Locate the cell with the specified text and output its [X, Y] center coordinate. 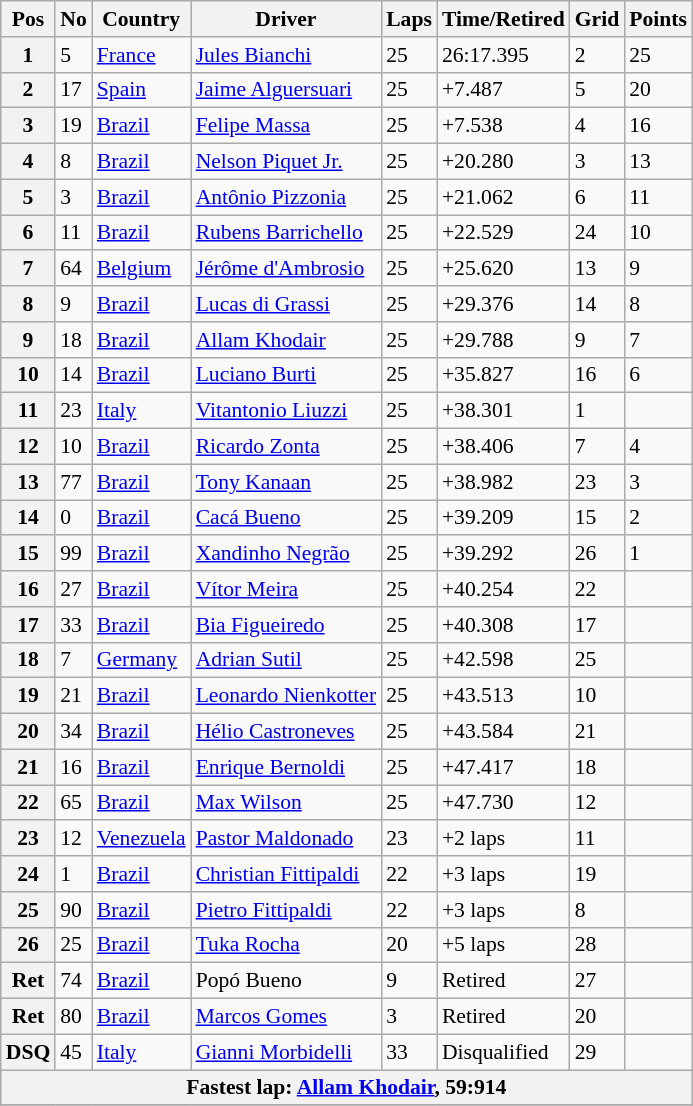
+21.062 [504, 197]
74 [74, 981]
Nelson Piquet Jr. [286, 162]
Venezuela [142, 839]
+7.538 [504, 126]
Hélio Castroneves [286, 732]
+29.376 [504, 304]
+39.209 [504, 518]
28 [598, 945]
+40.308 [504, 625]
Laps [409, 19]
Country [142, 19]
65 [74, 803]
64 [74, 269]
Tony Kanaan [286, 482]
Leonardo Nienkotter [286, 696]
Antônio Pizzonia [286, 197]
26:17.395 [504, 55]
France [142, 55]
Pastor Maldonado [286, 839]
Fastest lap: Allam Khodair, 59:914 [346, 1088]
+42.598 [504, 660]
Ricardo Zonta [286, 447]
Vítor Meira [286, 589]
Enrique Bernoldi [286, 767]
+47.417 [504, 767]
+47.730 [504, 803]
Disqualified [504, 1052]
99 [74, 554]
Gianni Morbidelli [286, 1052]
Felipe Massa [286, 126]
+7.487 [504, 90]
+40.254 [504, 589]
Vitantonio Liuzzi [286, 411]
Jérôme d'Ambrosio [286, 269]
+38.301 [504, 411]
+35.827 [504, 375]
Bia Figueiredo [286, 625]
Tuka Rocha [286, 945]
Marcos Gomes [286, 1017]
Rubens Barrichello [286, 233]
+20.280 [504, 162]
Max Wilson [286, 803]
Luciano Burti [286, 375]
+29.788 [504, 340]
Jules Bianchi [286, 55]
90 [74, 910]
Xandinho Negrão [286, 554]
Driver [286, 19]
Time/Retired [504, 19]
Adrian Sutil [286, 660]
+38.406 [504, 447]
+39.292 [504, 554]
No [74, 19]
Allam Khodair [286, 340]
80 [74, 1017]
34 [74, 732]
45 [74, 1052]
Pos [28, 19]
Jaime Alguersuari [286, 90]
+22.529 [504, 233]
0 [74, 518]
Cacá Bueno [286, 518]
Christian Fittipaldi [286, 874]
Grid [598, 19]
Germany [142, 660]
DSQ [28, 1052]
+43.584 [504, 732]
29 [598, 1052]
Pietro Fittipaldi [286, 910]
Popó Bueno [286, 981]
+43.513 [504, 696]
Spain [142, 90]
77 [74, 482]
+5 laps [504, 945]
Lucas di Grassi [286, 304]
+38.982 [504, 482]
Points [658, 19]
Belgium [142, 269]
+25.620 [504, 269]
+2 laps [504, 839]
